Locate the cell with the specified text and output its (X, Y) center coordinate. 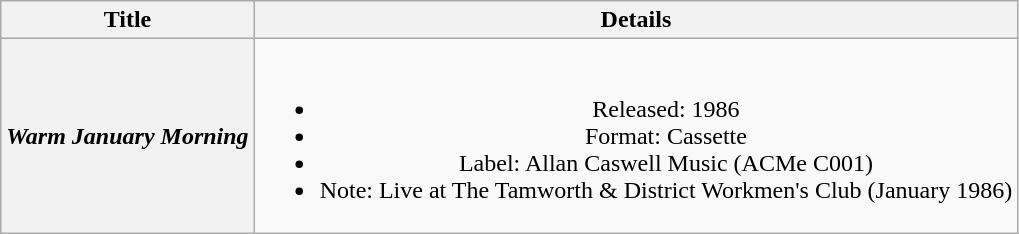
Released: 1986Format: CassetteLabel: Allan Caswell Music (ACMe C001)Note: Live at The Tamworth & District Workmen's Club (January 1986) (636, 136)
Title (128, 20)
Warm January Morning (128, 136)
Details (636, 20)
